Output the [x, y] coordinate of the center of the cell containing the given text.  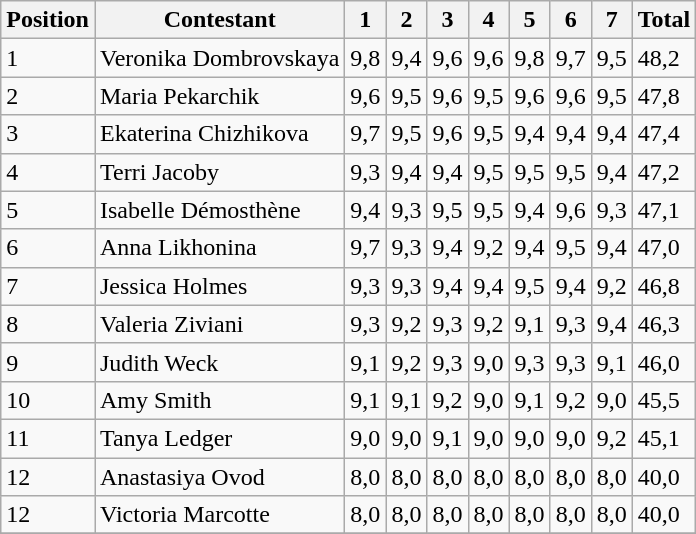
Terri Jacoby [219, 172]
Victoria Marcotte [219, 515]
Amy Smith [219, 400]
Position [48, 20]
Judith Weck [219, 362]
47,2 [664, 172]
45,1 [664, 438]
Anastasiya Ovod [219, 477]
Contestant [219, 20]
47,8 [664, 96]
47,4 [664, 134]
48,2 [664, 58]
Anna Likhonina [219, 248]
47,1 [664, 210]
Isabelle Démosthène [219, 210]
9 [48, 362]
Total [664, 20]
46,8 [664, 286]
47,0 [664, 248]
Tanya Ledger [219, 438]
11 [48, 438]
Maria Pekarchik [219, 96]
Jessica Holmes [219, 286]
46,0 [664, 362]
10 [48, 400]
45,5 [664, 400]
Ekaterina Chizhikova [219, 134]
Veronika Dombrovskaya [219, 58]
46,3 [664, 324]
8 [48, 324]
Valeria Ziviani [219, 324]
